Identify which cell holds the provided text, then report its [X, Y] central coordinate. 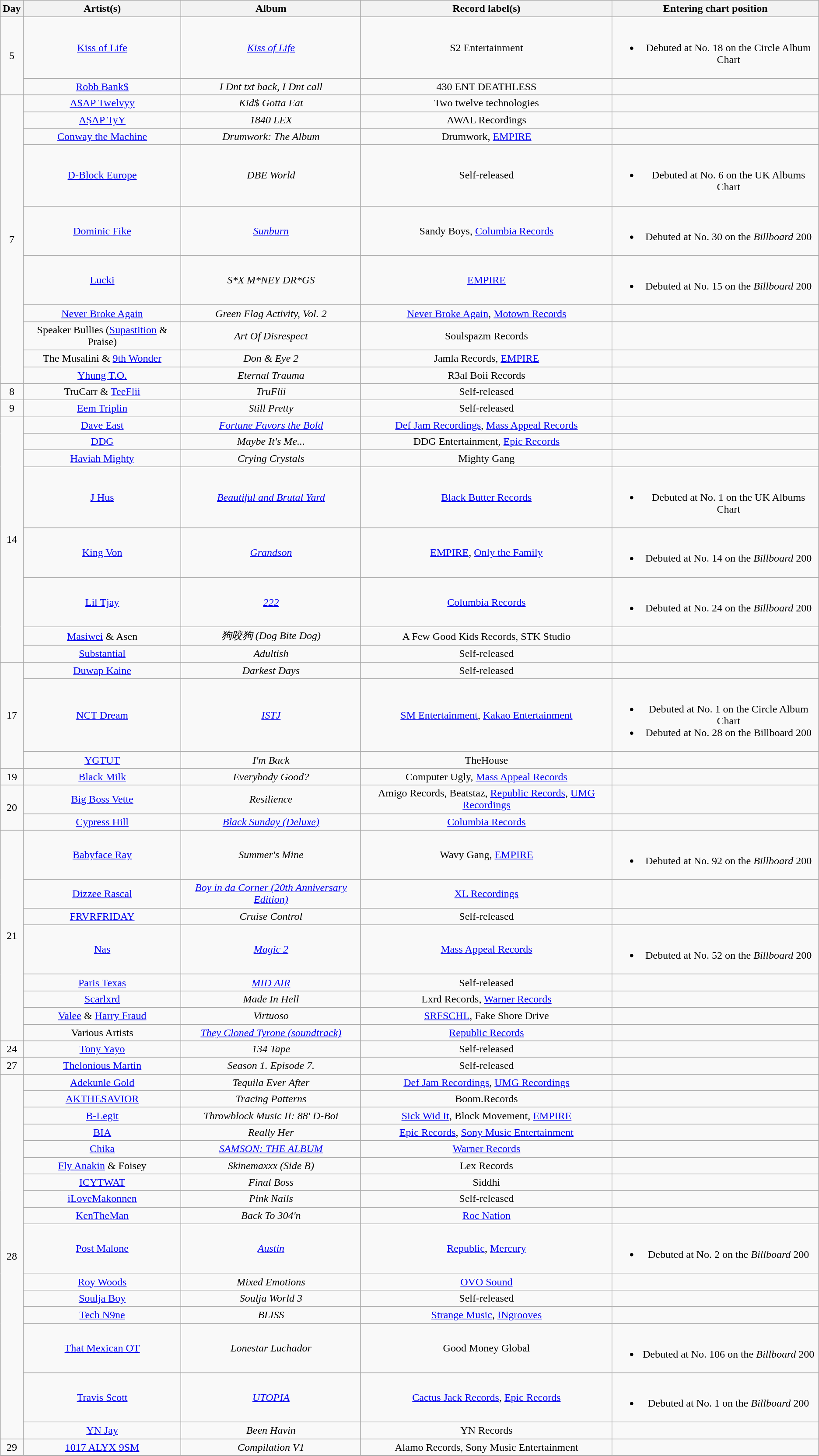
19 [12, 777]
Pink Nails [271, 1199]
28 [12, 1257]
Tequila Ever After [271, 1082]
Tracing Patterns [271, 1099]
Debuted at No. 24 on the Billboard 200 [715, 602]
BIA [102, 1132]
AKTHESAVIOR [102, 1099]
SM Entertainment, Kakao Entertainment [486, 716]
Grandson [271, 553]
S2 Entertainment [486, 48]
Babyface Ray [102, 855]
Season 1. Episode 7. [271, 1066]
The Musalini & 9th Wonder [102, 358]
Wavy Gang, EMPIRE [486, 855]
134 Tape [271, 1049]
iLoveMakonnen [102, 1199]
29 [12, 1447]
Duwap Kaine [102, 670]
That Mexican OT [102, 1348]
YN Jay [102, 1431]
B-Legit [102, 1116]
Cypress Hill [102, 822]
YN Records [486, 1431]
Post Malone [102, 1248]
D-Block Europe [102, 175]
Beautiful and Brutal Yard [271, 497]
Boy in da Corner (20th Anniversary Edition) [271, 894]
Record label(s) [486, 9]
Alamo Records, Sony Music Entertainment [486, 1447]
Austin [271, 1248]
TheHouse [486, 760]
Sunburn [271, 231]
Debuted at No. 18 on the Circle Album Chart [715, 48]
UTOPIA [271, 1398]
Dominic Fike [102, 231]
Really Her [271, 1132]
Maybe It's Me... [271, 442]
Debuted at No. 52 on the Billboard 200 [715, 949]
Magic 2 [271, 949]
Def Jam Recordings, UMG Recordings [486, 1082]
Lex Records [486, 1166]
BLISS [271, 1315]
OVO Sound [486, 1281]
Compilation V1 [271, 1447]
SAMSON: THE ALBUM [271, 1149]
Haviah Mighty [102, 458]
FRVRFRIDAY [102, 916]
ISTJ [271, 716]
狗咬狗 (Dog Bite Dog) [271, 636]
Crying Crystals [271, 458]
Made In Hell [271, 999]
Robb Bank$ [102, 87]
Still Pretty [271, 409]
Thelonious Martin [102, 1066]
21 [12, 936]
Paris Texas [102, 982]
Final Boss [271, 1182]
Been Havin [271, 1431]
They Cloned Tyrone (soundtrack) [271, 1033]
17 [12, 716]
Republic Records [486, 1033]
S*X M*NEY DR*GS [271, 280]
Mixed Emotions [271, 1281]
Summer's Mine [271, 855]
27 [12, 1066]
Fortune Favors the Bold [271, 425]
14 [12, 540]
R3al Boii Records [486, 375]
Adultish [271, 654]
DDG Entertainment, Epic Records [486, 442]
Siddhi [486, 1182]
Lxrd Records, Warner Records [486, 999]
Good Money Global [486, 1348]
Masiwei & Asen [102, 636]
Album [271, 9]
King Von [102, 553]
Mass Appeal Records [486, 949]
KenTheMan [102, 1215]
Debuted at No. 14 on the Billboard 200 [715, 553]
Substantial [102, 654]
Kid$ Gotta Eat [271, 103]
DDG [102, 442]
Tony Yayo [102, 1049]
Day [12, 9]
8 [12, 392]
AWAL Recordings [486, 120]
Tech N9ne [102, 1315]
A$AP Twelvyy [102, 103]
Drumwork: The Album [271, 136]
TruCarr & TeeFlii [102, 392]
Debuted at No. 2 on the Billboard 200 [715, 1248]
Dizzee Rascal [102, 894]
I Dnt txt back, I Dnt call [271, 87]
A Few Good Kids Records, STK Studio [486, 636]
Art Of Disrespect [271, 336]
Strange Music, INgrooves [486, 1315]
Big Boss Vette [102, 800]
9 [12, 409]
EMPIRE, Only the Family [486, 553]
Soulspazm Records [486, 336]
Don & Eye 2 [271, 358]
DBE World [271, 175]
Never Broke Again, Motown Records [486, 313]
Warner Records [486, 1149]
YGTUT [102, 760]
MID AIR [271, 982]
Eem Triplin [102, 409]
Nas [102, 949]
Sandy Boys, Columbia Records [486, 231]
Boom.Records [486, 1099]
Soulja Boy [102, 1298]
Resilience [271, 800]
Roy Woods [102, 1281]
Mighty Gang [486, 458]
Black Butter Records [486, 497]
Chika [102, 1149]
Conway the Machine [102, 136]
1840 LEX [271, 120]
Debuted at No. 1 on the UK Albums Chart [715, 497]
Speaker Bullies (Supastition & Praise) [102, 336]
Various Artists [102, 1033]
Adekunle Gold [102, 1082]
Everybody Good? [271, 777]
Yhung T.O. [102, 375]
Debuted at No. 1 on the Circle Album ChartDebuted at No. 28 on the Billboard 200 [715, 716]
Epic Records, Sony Music Entertainment [486, 1132]
Debuted at No. 1 on the Billboard 200 [715, 1398]
Debuted at No. 15 on the Billboard 200 [715, 280]
Debuted at No. 30 on the Billboard 200 [715, 231]
1017 ALYX 9SM [102, 1447]
Roc Nation [486, 1215]
Debuted at No. 92 on the Billboard 200 [715, 855]
Entering chart position [715, 9]
430 ENT DEATHLESS [486, 87]
Fly Anakin & Foisey [102, 1166]
Debuted at No. 106 on the Billboard 200 [715, 1348]
NCT Dream [102, 716]
5 [12, 56]
Cactus Jack Records, Epic Records [486, 1398]
Republic, Mercury [486, 1248]
Black Sunday (Deluxe) [271, 822]
Virtuoso [271, 1016]
J Hus [102, 497]
20 [12, 807]
A$AP TyY [102, 120]
Computer Ugly, Mass Appeal Records [486, 777]
Dave East [102, 425]
7 [12, 239]
Skinemaxxx (Side B) [271, 1166]
Black Milk [102, 777]
Travis Scott [102, 1398]
SRFSCHL, Fake Shore Drive [486, 1016]
Debuted at No. 6 on the UK Albums Chart [715, 175]
Never Broke Again [102, 313]
Darkest Days [271, 670]
Lucki [102, 280]
Lil Tjay [102, 602]
Cruise Control [271, 916]
Back To 304'n [271, 1215]
Two twelve technologies [486, 103]
Lonestar Luchador [271, 1348]
Amigo Records, Beatstaz, Republic Records, UMG Recordings [486, 800]
Sick Wid It, Block Movement, EMPIRE [486, 1116]
24 [12, 1049]
Throwblock Music II: 88' D-Boi [271, 1116]
TruFlii [271, 392]
Green Flag Activity, Vol. 2 [271, 313]
Drumwork, EMPIRE [486, 136]
EMPIRE [486, 280]
I'm Back [271, 760]
Valee & Harry Fraud [102, 1016]
Eternal Trauma [271, 375]
Def Jam Recordings, Mass Appeal Records [486, 425]
Soulja World 3 [271, 1298]
Artist(s) [102, 9]
Jamla Records, EMPIRE [486, 358]
222 [271, 602]
ICYTWAT [102, 1182]
XL Recordings [486, 894]
Scarlxrd [102, 999]
